Pinpoint the cell where the given text exists, returning its [X, Y] midpoint coordinate. 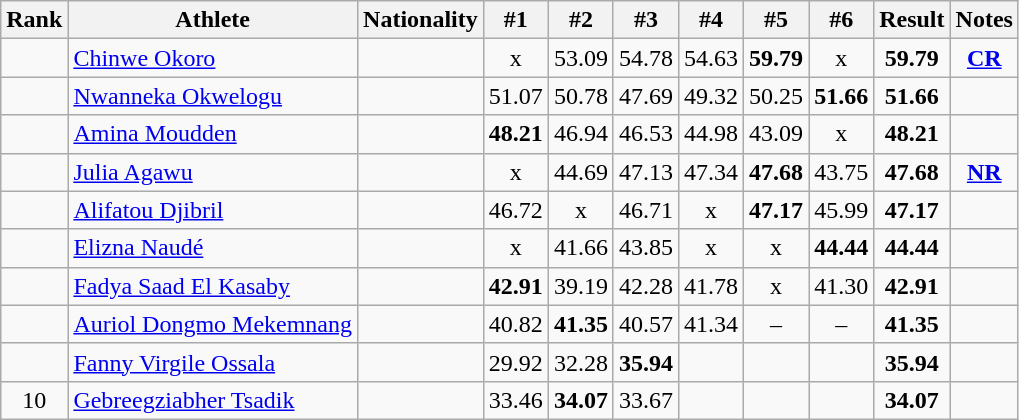
10 [34, 400]
44.98 [710, 134]
29.92 [516, 362]
Alifatou Djibril [213, 210]
40.82 [516, 324]
49.32 [710, 96]
#2 [580, 20]
50.78 [580, 96]
Chinwe Okoro [213, 58]
#3 [646, 20]
53.09 [580, 58]
CR [984, 58]
Amina Moudden [213, 134]
Nationality [421, 20]
#6 [842, 20]
44.69 [580, 172]
#4 [710, 20]
Result [912, 20]
46.71 [646, 210]
33.67 [646, 400]
Nwanneka Okwelogu [213, 96]
Athlete [213, 20]
Auriol Dongmo Mekemnang [213, 324]
54.78 [646, 58]
45.99 [842, 210]
43.09 [776, 134]
Notes [984, 20]
41.30 [842, 286]
43.85 [646, 248]
41.34 [710, 324]
Fadya Saad El Kasaby [213, 286]
39.19 [580, 286]
46.94 [580, 134]
46.72 [516, 210]
41.66 [580, 248]
47.13 [646, 172]
40.57 [646, 324]
43.75 [842, 172]
Rank [34, 20]
51.07 [516, 96]
NR [984, 172]
#5 [776, 20]
54.63 [710, 58]
47.69 [646, 96]
42.28 [646, 286]
41.78 [710, 286]
Elizna Naudé [213, 248]
Fanny Virgile Ossala [213, 362]
#1 [516, 20]
32.28 [580, 362]
33.46 [516, 400]
46.53 [646, 134]
50.25 [776, 96]
Gebreegziabher Tsadik [213, 400]
Julia Agawu [213, 172]
47.34 [710, 172]
